Search for the cell housing the specified text and yield its [X, Y] center coordinate. 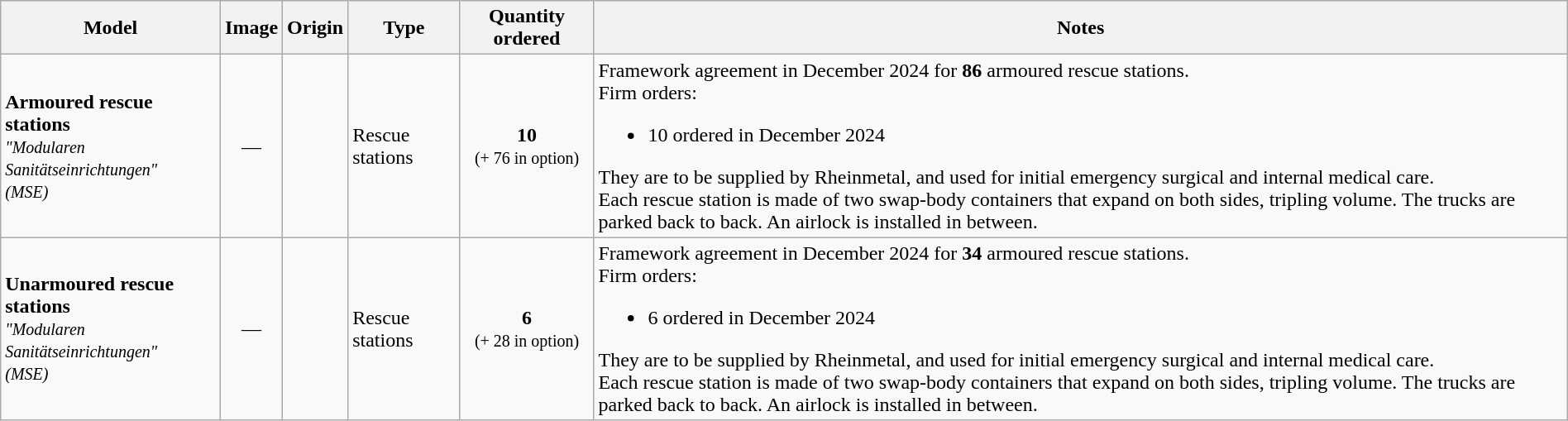
Unarmoured rescue stations"Modularen Sanitätseinrichtungen"(MSE) [111, 329]
Quantity ordered [527, 28]
6(+ 28 in option) [527, 329]
Model [111, 28]
Type [404, 28]
10(+ 76 in option) [527, 146]
Notes [1080, 28]
Origin [316, 28]
Armoured rescue stations"Modularen Sanitätseinrichtungen"(MSE) [111, 146]
Image [251, 28]
